Return the (x, y) coordinate for the center point of the cell that contains the specified text.  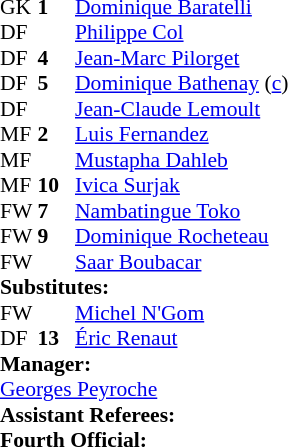
Nambatingue Toko (182, 211)
Mustapha Dahleb (182, 160)
Dominique Bathenay (c) (182, 83)
10 (57, 185)
Ivica Surjak (182, 185)
Philippe Col (182, 33)
4 (57, 58)
Jean-Marc Pilorget (182, 58)
5 (57, 83)
Jean-Claude Lemoult (182, 109)
Éric Renaut (182, 339)
Substitutes: (144, 287)
7 (57, 211)
13 (57, 339)
Manager: (144, 364)
Saar Boubacar (182, 262)
9 (57, 237)
2 (57, 135)
Michel N'Gom (182, 313)
Dominique Rocheteau (182, 237)
Luis Fernandez (182, 135)
